Output the (x, y) coordinate of the center of the cell containing the given text.  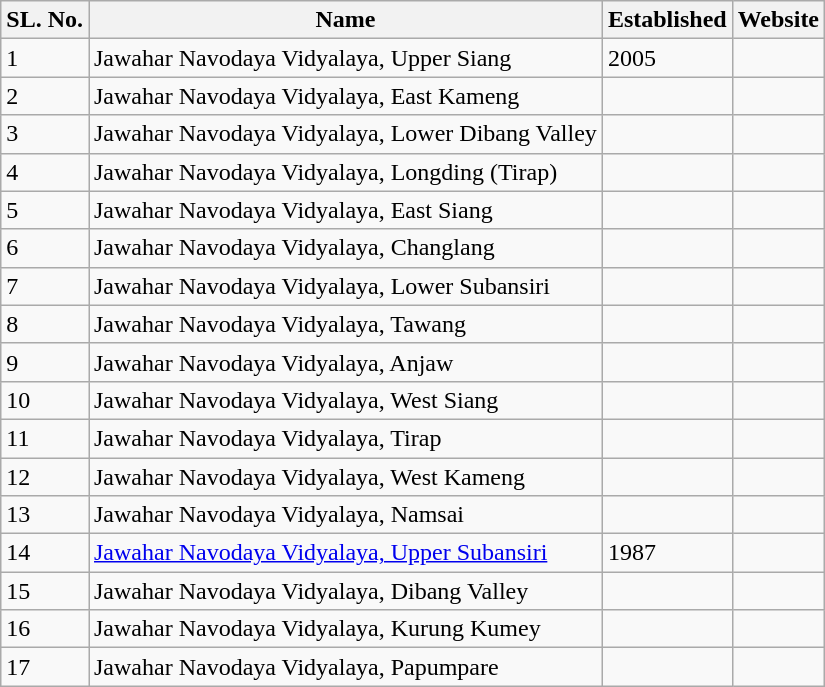
2005 (667, 58)
3 (45, 134)
Website (778, 20)
Jawahar Navodaya Vidyalaya, Changlang (345, 248)
17 (45, 667)
7 (45, 286)
Jawahar Navodaya Vidyalaya, Dibang Valley (345, 591)
Jawahar Navodaya Vidyalaya, Lower Dibang Valley (345, 134)
Jawahar Navodaya Vidyalaya, Longding (Tirap) (345, 172)
Jawahar Navodaya Vidyalaya, Lower Subansiri (345, 286)
4 (45, 172)
11 (45, 438)
2 (45, 96)
8 (45, 324)
1 (45, 58)
12 (45, 477)
Established (667, 20)
Jawahar Navodaya Vidyalaya, Tawang (345, 324)
Jawahar Navodaya Vidyalaya, Papumpare (345, 667)
6 (45, 248)
SL. No. (45, 20)
15 (45, 591)
Jawahar Navodaya Vidyalaya, Kurung Kumey (345, 629)
5 (45, 210)
Jawahar Navodaya Vidyalaya, Anjaw (345, 362)
Jawahar Navodaya Vidyalaya, Namsai (345, 515)
16 (45, 629)
Jawahar Navodaya Vidyalaya, East Kameng (345, 96)
Jawahar Navodaya Vidyalaya, West Kameng (345, 477)
Jawahar Navodaya Vidyalaya, Upper Subansiri (345, 553)
Name (345, 20)
Jawahar Navodaya Vidyalaya, Upper Siang (345, 58)
Jawahar Navodaya Vidyalaya, East Siang (345, 210)
9 (45, 362)
1987 (667, 553)
13 (45, 515)
10 (45, 400)
Jawahar Navodaya Vidyalaya, West Siang (345, 400)
14 (45, 553)
Jawahar Navodaya Vidyalaya, Tirap (345, 438)
